Pinpoint the cell where the given text exists, returning its [x, y] midpoint coordinate. 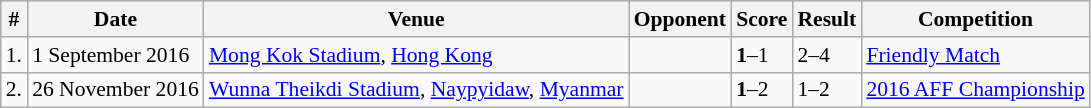
1–1 [762, 55]
1 September 2016 [116, 55]
Score [762, 19]
Wunna Theikdi Stadium, Naypyidaw, Myanmar [416, 90]
2–4 [826, 55]
2016 AFF Championship [975, 90]
Mong Kok Stadium, Hong Kong [416, 55]
Result [826, 19]
2. [14, 90]
1. [14, 55]
Competition [975, 19]
Date [116, 19]
Opponent [680, 19]
26 November 2016 [116, 90]
Friendly Match [975, 55]
Venue [416, 19]
# [14, 19]
